Determine the [x, y] coordinate at the center of the cell enclosing the given text.  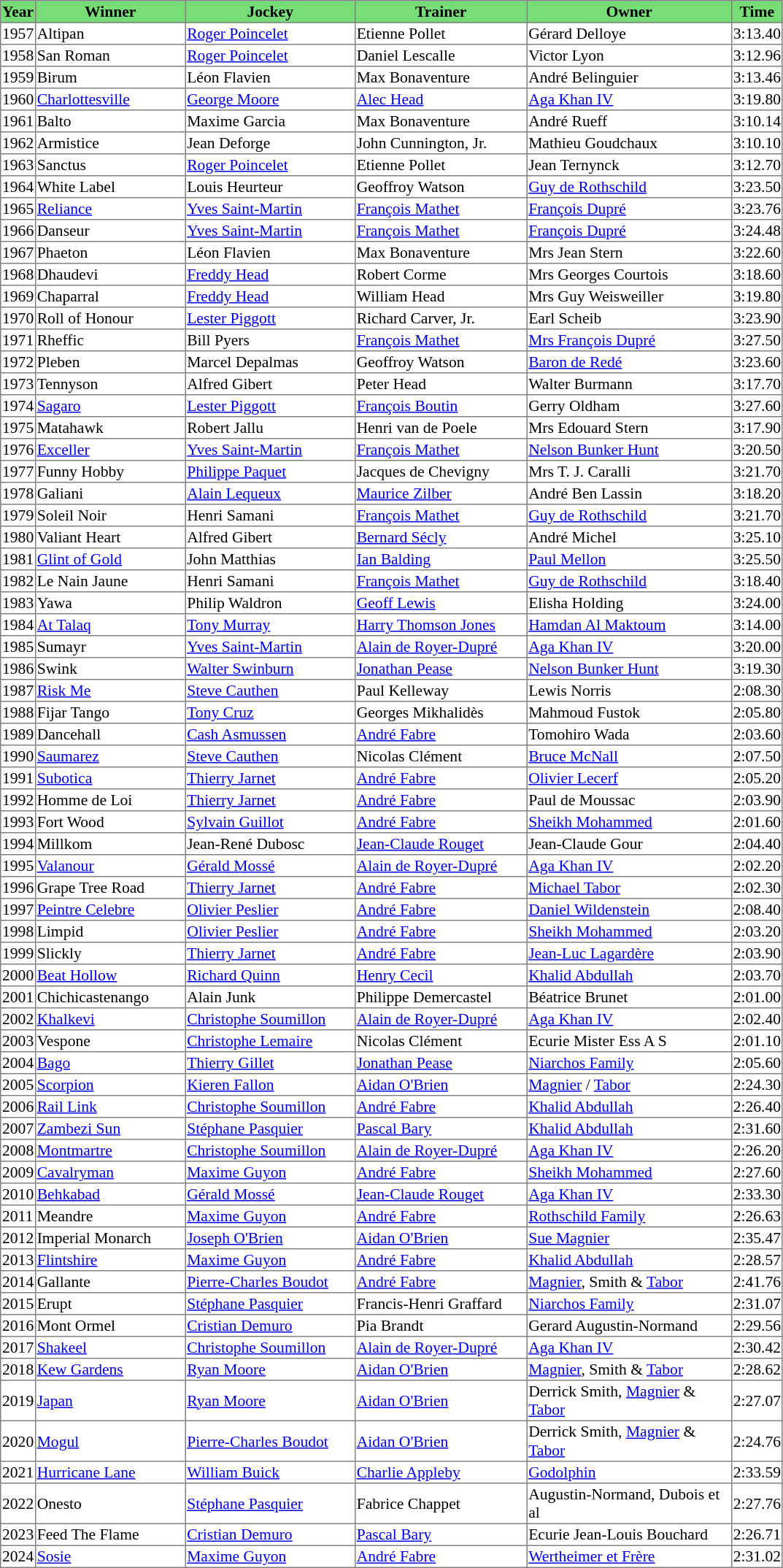
Year [18, 12]
2022 [18, 1504]
François Boutin [441, 406]
Dhaudevi [110, 274]
2:31.60 [757, 1129]
2:02.30 [757, 888]
Rail Link [110, 1107]
3:19.30 [757, 669]
2:26.71 [757, 1534]
2:33.59 [757, 1472]
Imperial Monarch [110, 1238]
Chaparral [110, 296]
3:18.60 [757, 274]
Jean-René Dubosc [270, 844]
1967 [18, 253]
Alain Junk [270, 997]
Baron de Redé [629, 362]
2:26.40 [757, 1107]
1988 [18, 712]
Walter Swinburn [270, 669]
2011 [18, 1216]
White Label [110, 187]
Matahawk [110, 428]
Montmartre [110, 1150]
1986 [18, 669]
Bill Pyers [270, 340]
Daniel Lescalle [441, 55]
1990 [18, 756]
Homme de Loi [110, 800]
Michael Tabor [629, 888]
Sagaro [110, 406]
Francis-Henri Graffard [441, 1304]
Maurice Zilber [441, 493]
Jacques de Chevigny [441, 472]
Philippe Paquet [270, 472]
1980 [18, 537]
Soleil Noir [110, 515]
Geoff Lewis [441, 603]
1975 [18, 428]
1984 [18, 625]
3:18.20 [757, 493]
2004 [18, 1063]
Japan [110, 1401]
Sue Magnier [629, 1238]
1993 [18, 822]
3:25.50 [757, 559]
2:01.00 [757, 997]
Beat Hollow [110, 975]
Mathieu Goudchaux [629, 143]
Tony Murray [270, 625]
2:02.20 [757, 866]
Lewis Norris [629, 691]
3:20.00 [757, 647]
3:14.00 [757, 625]
3:23.90 [757, 318]
1968 [18, 274]
3:17.90 [757, 428]
Earl Scheib [629, 318]
3:12.70 [757, 165]
2:03.20 [757, 931]
3:23.60 [757, 362]
Bernard Sécly [441, 537]
3:24.48 [757, 231]
Feed The Flame [110, 1534]
1994 [18, 844]
Chichicastenango [110, 997]
Balto [110, 121]
Ecurie Mister Ess A S [629, 1041]
Glint of Gold [110, 559]
Mrs Edouard Stern [629, 428]
Béatrice Brunet [629, 997]
2013 [18, 1260]
2:35.47 [757, 1238]
Richard Carver, Jr. [441, 318]
Philippe Demercastel [441, 997]
2:07.50 [757, 756]
3:27.60 [757, 406]
Sanctus [110, 165]
2:01.10 [757, 1041]
Henry Cecil [441, 975]
Erupt [110, 1304]
George Moore [270, 99]
2:04.40 [757, 844]
Mogul [110, 1441]
3:10.10 [757, 143]
2:24.76 [757, 1441]
Paul Mellon [629, 559]
Behkabad [110, 1194]
Phaeton [110, 253]
Robert Jallu [270, 428]
1964 [18, 187]
Robert Corme [441, 274]
Meandre [110, 1216]
Shakeel [110, 1348]
Vespone [110, 1041]
At Talaq [110, 625]
Ian Balding [441, 559]
Sosie [110, 1556]
Gerry Oldham [629, 406]
Magnier / Tabor [629, 1085]
Gérard Delloye [629, 34]
Augustin-Normand, Dubois et al [629, 1504]
1963 [18, 165]
3:18.40 [757, 581]
Paul de Moussac [629, 800]
Slickly [110, 953]
1998 [18, 931]
Bago [110, 1063]
3:27.50 [757, 340]
1979 [18, 515]
1974 [18, 406]
2:31.02 [757, 1556]
Henri van de Poele [441, 428]
2006 [18, 1107]
Owner [629, 12]
André Ben Lassin [629, 493]
Limpid [110, 931]
1958 [18, 55]
Khalkevi [110, 1019]
2:02.40 [757, 1019]
2:01.60 [757, 822]
1987 [18, 691]
2010 [18, 1194]
1976 [18, 450]
Daniel Wildenstein [629, 910]
Kieren Fallon [270, 1085]
Trainer [441, 12]
2:27.07 [757, 1401]
Victor Lyon [629, 55]
2017 [18, 1348]
1981 [18, 559]
Jean-Claude Gour [629, 844]
Armistice [110, 143]
Alain Lequeux [270, 493]
2020 [18, 1441]
Scorpion [110, 1085]
Mont Ormel [110, 1326]
1962 [18, 143]
Peter Head [441, 384]
2:24.30 [757, 1085]
2001 [18, 997]
2:05.20 [757, 778]
2005 [18, 1085]
2:08.40 [757, 910]
André Michel [629, 537]
Gallante [110, 1282]
2:05.80 [757, 712]
Elisha Holding [629, 603]
2000 [18, 975]
Walter Burmann [629, 384]
2:31.07 [757, 1304]
Mrs François Dupré [629, 340]
William Buick [270, 1472]
John Matthias [270, 559]
2:27.60 [757, 1172]
1969 [18, 296]
John Cunnington, Jr. [441, 143]
2002 [18, 1019]
2019 [18, 1401]
Winner [110, 12]
2:33.30 [757, 1194]
1966 [18, 231]
Olivier Lecerf [629, 778]
2007 [18, 1129]
Cavalryman [110, 1172]
Paul Kelleway [441, 691]
2018 [18, 1369]
2015 [18, 1304]
Marcel Depalmas [270, 362]
Thierry Gillet [270, 1063]
Philip Waldron [270, 603]
2014 [18, 1282]
2:05.60 [757, 1063]
2:03.60 [757, 734]
2:41.76 [757, 1282]
Swink [110, 669]
3:24.00 [757, 603]
Rothschild Family [629, 1216]
Harry Thomson Jones [441, 625]
1965 [18, 209]
Ecurie Jean-Louis Bouchard [629, 1534]
Sumayr [110, 647]
Richard Quinn [270, 975]
Cash Asmussen [270, 734]
2:26.20 [757, 1150]
Mrs T. J. Caralli [629, 472]
Joseph O'Brien [270, 1238]
1996 [18, 888]
Alec Head [441, 99]
1977 [18, 472]
1991 [18, 778]
Pia Brandt [441, 1326]
Pleben [110, 362]
Le Nain Jaune [110, 581]
Exceller [110, 450]
1972 [18, 362]
3:25.10 [757, 537]
San Roman [110, 55]
3:13.46 [757, 77]
Galiani [110, 493]
Georges Mikhalidès [441, 712]
3:13.40 [757, 34]
2:26.63 [757, 1216]
Jean-Luc Lagardère [629, 953]
1995 [18, 866]
Saumarez [110, 756]
Time [757, 12]
Tennyson [110, 384]
2:28.62 [757, 1369]
Millkom [110, 844]
1978 [18, 493]
2023 [18, 1534]
Maxime Garcia [270, 121]
Peintre Celebre [110, 910]
2008 [18, 1150]
3:22.60 [757, 253]
2:27.76 [757, 1504]
Gerard Augustin-Normand [629, 1326]
1957 [18, 34]
3:12.96 [757, 55]
Christophe Lemaire [270, 1041]
Kew Gardens [110, 1369]
Mrs Guy Weisweiller [629, 296]
Jean Ternynck [629, 165]
Sylvain Guillot [270, 822]
1971 [18, 340]
2:03.70 [757, 975]
Fijar Tango [110, 712]
Charlottesville [110, 99]
Onesto [110, 1504]
Funny Hobby [110, 472]
1959 [18, 77]
Subotica [110, 778]
2:08.30 [757, 691]
3:23.76 [757, 209]
3:20.50 [757, 450]
Godolphin [629, 1472]
Tomohiro Wada [629, 734]
Hamdan Al Maktoum [629, 625]
Bruce McNall [629, 756]
Fabrice Chappet [441, 1504]
2009 [18, 1172]
Mahmoud Fustok [629, 712]
3:10.14 [757, 121]
2003 [18, 1041]
Flintshire [110, 1260]
Hurricane Lane [110, 1472]
William Head [441, 296]
Valanour [110, 866]
Zambezi Sun [110, 1129]
André Belinguier [629, 77]
3:17.70 [757, 384]
Yawa [110, 603]
Birum [110, 77]
1960 [18, 99]
Wertheimer et Frère [629, 1556]
3:23.50 [757, 187]
Grape Tree Road [110, 888]
Mrs Jean Stern [629, 253]
1970 [18, 318]
Tony Cruz [270, 712]
2:28.57 [757, 1260]
1985 [18, 647]
Reliance [110, 209]
1989 [18, 734]
Mrs Georges Courtois [629, 274]
Fort Wood [110, 822]
Danseur [110, 231]
1982 [18, 581]
2012 [18, 1238]
Dancehall [110, 734]
Roll of Honour [110, 318]
Charlie Appleby [441, 1472]
Jockey [270, 12]
Altipan [110, 34]
Jean Deforge [270, 143]
2016 [18, 1326]
André Rueff [629, 121]
Rheffic [110, 340]
1961 [18, 121]
1999 [18, 953]
1973 [18, 384]
2:29.56 [757, 1326]
1997 [18, 910]
1992 [18, 800]
2024 [18, 1556]
Louis Heurteur [270, 187]
2021 [18, 1472]
Valiant Heart [110, 537]
2:30.42 [757, 1348]
1983 [18, 603]
Risk Me [110, 691]
